Pinpoint the cell where the given text exists, returning its [x, y] midpoint coordinate. 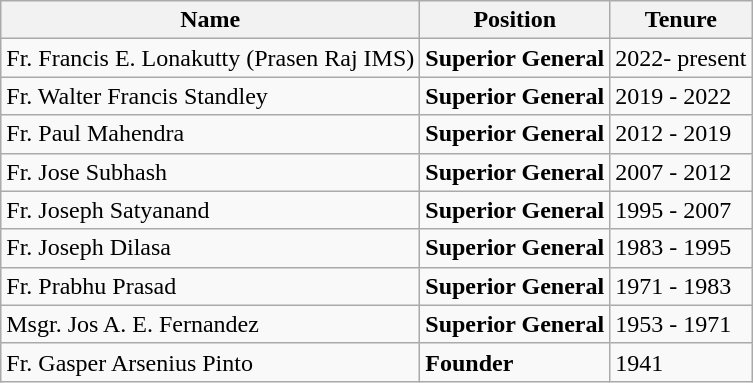
1971 - 1983 [681, 286]
Fr. Joseph Dilasa [210, 248]
2007 - 2012 [681, 172]
Fr. Walter Francis Standley [210, 96]
Tenure [681, 20]
2022- present [681, 58]
Fr. Jose Subhash [210, 172]
Fr. Joseph Satyanand [210, 210]
2019 - 2022 [681, 96]
Msgr. Jos A. E. Fernandez [210, 324]
Fr. Gasper Arsenius Pinto [210, 362]
Position [515, 20]
2012 - 2019 [681, 134]
Founder [515, 362]
1953 - 1971 [681, 324]
1995 - 2007 [681, 210]
Fr. Prabhu Prasad [210, 286]
Fr. Francis E. Lonakutty (Prasen Raj IMS) [210, 58]
Fr. Paul Mahendra [210, 134]
1941 [681, 362]
Name [210, 20]
1983 - 1995 [681, 248]
